Provide the (x, y) coordinate of the cell's center where the given text is located.  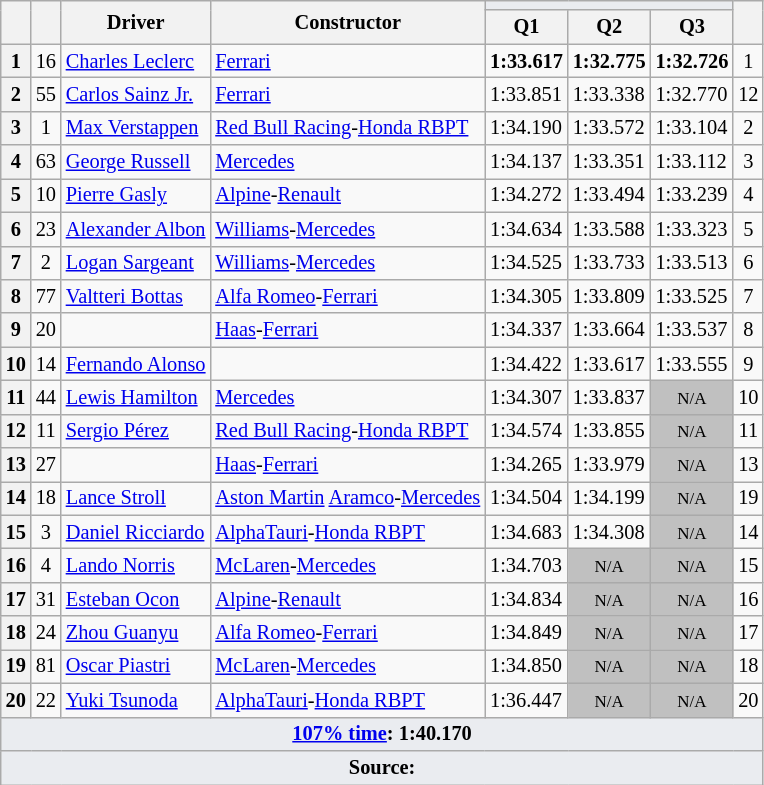
1:36.447 (526, 700)
Carlos Sainz Jr. (136, 94)
Lando Norris (136, 565)
1:34.337 (526, 330)
1:34.265 (526, 465)
1:33.588 (610, 229)
1:33.851 (526, 94)
22 (46, 700)
Pierre Gasly (136, 195)
1:34.307 (526, 397)
1:33.837 (610, 397)
1:33.104 (692, 128)
Max Verstappen (136, 128)
1:33.323 (692, 229)
55 (46, 94)
107% time: 1:40.170 (382, 734)
Lewis Hamilton (136, 397)
Oscar Piastri (136, 666)
1:33.979 (610, 465)
Aston Martin Aramco-Mercedes (348, 498)
1:34.137 (526, 162)
1:33.112 (692, 162)
Q3 (692, 27)
81 (46, 666)
Alexander Albon (136, 229)
27 (46, 465)
1:33.809 (610, 296)
Source: (382, 767)
Q2 (610, 27)
1:34.272 (526, 195)
1:33.664 (610, 330)
Q1 (526, 27)
1:33.572 (610, 128)
Sergio Pérez (136, 431)
Esteban Ocon (136, 599)
1:33.351 (610, 162)
44 (46, 397)
1:34.849 (526, 633)
1:34.308 (610, 532)
1:34.574 (526, 431)
1:33.338 (610, 94)
1:33.525 (692, 296)
77 (46, 296)
Driver (136, 22)
1:33.513 (692, 263)
1:33.555 (692, 364)
1:33.855 (610, 431)
1:33.494 (610, 195)
Fernando Alonso (136, 364)
31 (46, 599)
1:32.726 (692, 61)
Yuki Tsunoda (136, 700)
Zhou Guanyu (136, 633)
1:33.537 (692, 330)
1:32.770 (692, 94)
24 (46, 633)
Daniel Ricciardo (136, 532)
Logan Sargeant (136, 263)
1:34.422 (526, 364)
1:34.190 (526, 128)
1:34.683 (526, 532)
1:34.834 (526, 599)
1:33.733 (610, 263)
Constructor (348, 22)
1:34.199 (610, 498)
1:32.775 (610, 61)
1:34.305 (526, 296)
1:34.634 (526, 229)
Valtteri Bottas (136, 296)
Charles Leclerc (136, 61)
63 (46, 162)
1:34.504 (526, 498)
1:33.239 (692, 195)
George Russell (136, 162)
23 (46, 229)
1:34.703 (526, 565)
1:34.525 (526, 263)
Lance Stroll (136, 498)
1:34.850 (526, 666)
